Identify which cell holds the provided text, then report its (X, Y) central coordinate. 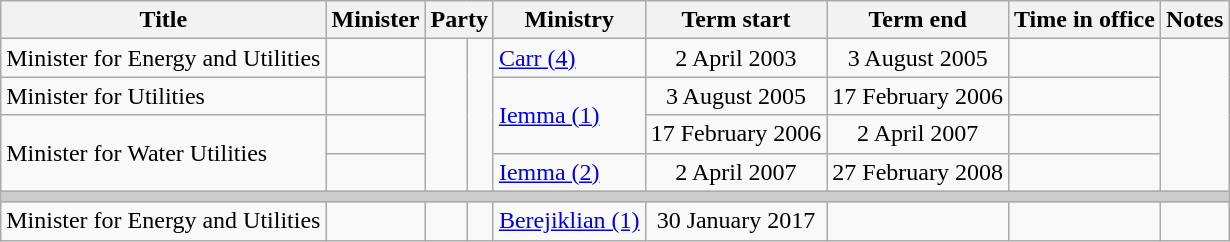
Minister for Water Utilities (164, 153)
Notes (1194, 20)
2 April 2003 (736, 58)
Time in office (1085, 20)
Term end (918, 20)
Berejiklian (1) (569, 221)
Party (459, 20)
Iemma (1) (569, 115)
Minister (376, 20)
Minister for Utilities (164, 96)
Carr (4) (569, 58)
Title (164, 20)
27 February 2008 (918, 172)
30 January 2017 (736, 221)
Term start (736, 20)
Ministry (569, 20)
Iemma (2) (569, 172)
